Scan for the cell matching the given text and deliver its [x, y] coordinate at center. 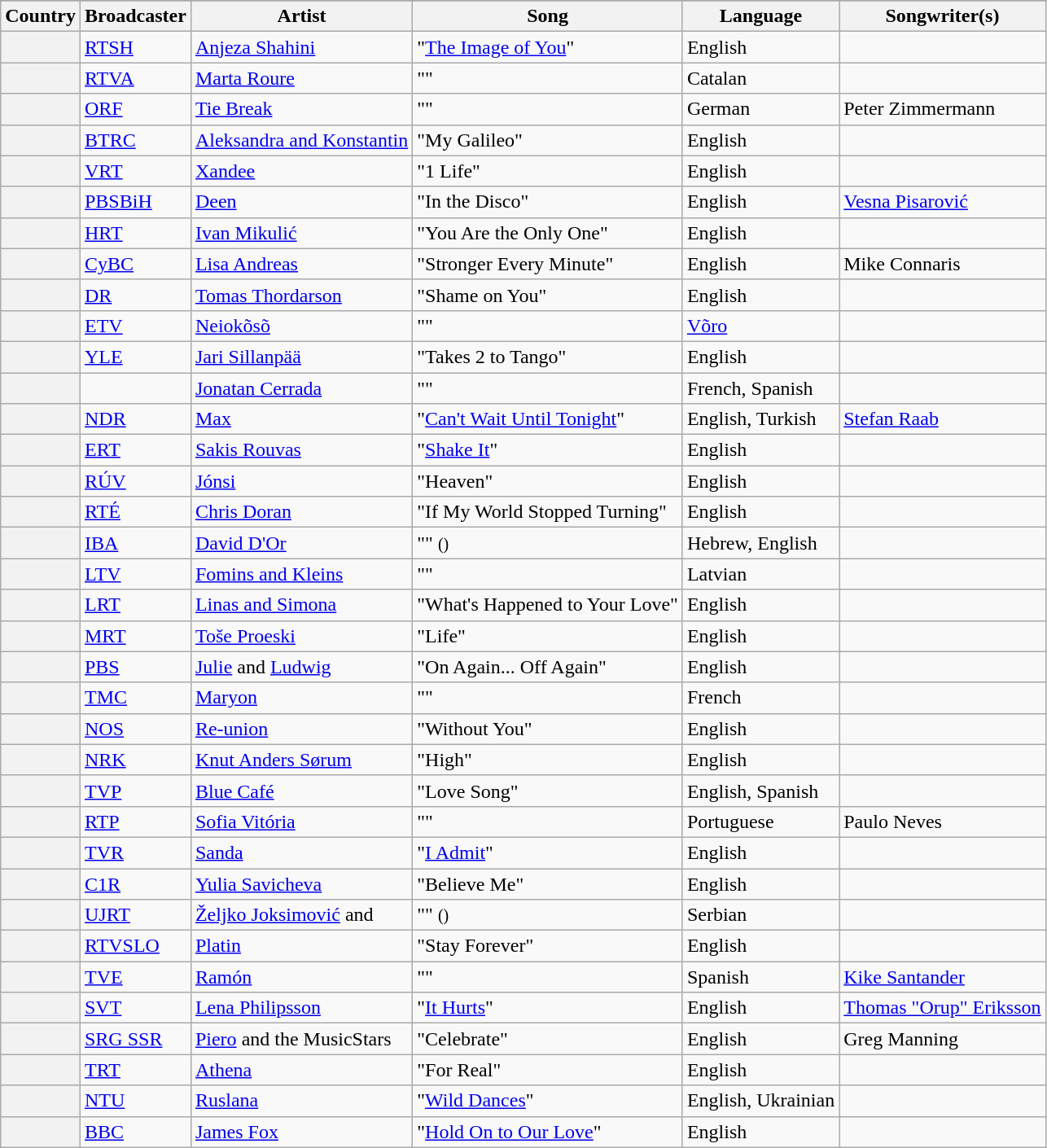
French, Spanish [760, 388]
"Without You" [548, 729]
English, Ukrainian [760, 1101]
Ivan Mikulić [301, 233]
Catalan [760, 78]
Ruslana [301, 1101]
RÚV [135, 481]
LTV [135, 574]
Tie Break [301, 109]
MRT [135, 636]
"What's Happened to Your Love" [548, 605]
SRG SSR [135, 1039]
NRK [135, 760]
English, Spanish [760, 791]
"Shame on You" [548, 295]
PBSBiH [135, 202]
Željko Joksimović and [301, 915]
ETV [135, 326]
Lena Philipsson [301, 1008]
Deen [301, 202]
"Hold On to Our Love" [548, 1132]
Xandee [301, 171]
IBA [135, 543]
TVR [135, 852]
Maryon [301, 698]
Vesna Pisarović [943, 202]
Artist [301, 16]
"Takes 2 to Tango" [548, 357]
BBC [135, 1132]
BTRC [135, 140]
"Stay Forever" [548, 946]
"Love Song" [548, 791]
"Wild Dances" [548, 1101]
Songwriter(s) [943, 16]
Language [760, 16]
"On Again... Off Again" [548, 667]
"Believe Me" [548, 883]
"Shake It" [548, 450]
Knut Anders Sørum [301, 760]
"Heaven" [548, 481]
C1R [135, 883]
Serbian [760, 915]
James Fox [301, 1132]
TVP [135, 791]
Neiokõsõ [301, 326]
NDR [135, 419]
"Can't Wait Until Tonight" [548, 419]
German [760, 109]
Lisa Andreas [301, 264]
Platin [301, 946]
Chris Doran [301, 512]
Paulo Neves [943, 822]
Võro [760, 326]
"If My World Stopped Turning" [548, 512]
Blue Café [301, 791]
HRT [135, 233]
DR [135, 295]
Ramón [301, 977]
Mike Connaris [943, 264]
Toše Proeski [301, 636]
RTÉ [135, 512]
TMC [135, 698]
TVE [135, 977]
"High" [548, 760]
"My Galileo" [548, 140]
Thomas "Orup" Eriksson [943, 1008]
RTSH [135, 47]
Hebrew, English [760, 543]
Broadcaster [135, 16]
Marta Roure [301, 78]
Stefan Raab [943, 419]
Sanda [301, 852]
"For Real" [548, 1070]
"You Are the Only One" [548, 233]
David D'Or [301, 543]
YLE [135, 357]
RTVA [135, 78]
Jónsi [301, 481]
RTP [135, 822]
Jonatan Cerrada [301, 388]
Kike Santander [943, 977]
"Stronger Every Minute" [548, 264]
Spanish [760, 977]
Portuguese [760, 822]
"Life" [548, 636]
"It Hurts" [548, 1008]
Sofia Vitória [301, 822]
Re-union [301, 729]
English, Turkish [760, 419]
French [760, 698]
Linas and Simona [301, 605]
LRT [135, 605]
"1 Life" [548, 171]
Peter Zimmermann [943, 109]
Song [548, 16]
UJRT [135, 915]
"In the Disco" [548, 202]
Country [41, 16]
RTVSLO [135, 946]
Fomins and Kleins [301, 574]
Julie and Ludwig [301, 667]
Athena [301, 1070]
PBS [135, 667]
"Celebrate" [548, 1039]
ORF [135, 109]
Piero and the MusicStars [301, 1039]
TRT [135, 1070]
VRT [135, 171]
Yulia Savicheva [301, 883]
NOS [135, 729]
"The Image of You" [548, 47]
Aleksandra and Konstantin [301, 140]
Sakis Rouvas [301, 450]
SVT [135, 1008]
CyBC [135, 264]
Latvian [760, 574]
Max [301, 419]
Greg Manning [943, 1039]
Anjeza Shahini [301, 47]
ERT [135, 450]
Jari Sillanpää [301, 357]
Tomas Thordarson [301, 295]
"I Admit" [548, 852]
NTU [135, 1101]
